Locate the cell with the specified text and output its (X, Y) center coordinate. 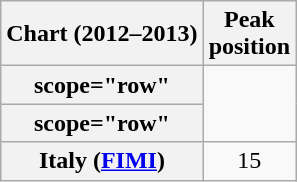
Chart (2012–2013) (102, 34)
15 (249, 161)
Italy (FIMI) (102, 161)
Peakposition (249, 34)
